Identify which cell holds the provided text, then report its (x, y) central coordinate. 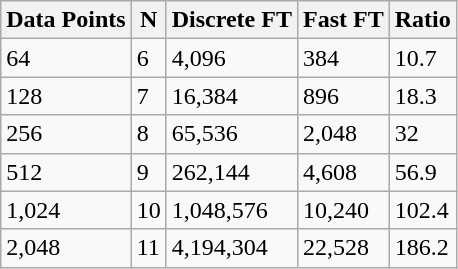
22,528 (343, 248)
8 (148, 134)
Fast FT (343, 20)
384 (343, 58)
1,048,576 (232, 210)
Discrete FT (232, 20)
4,096 (232, 58)
9 (148, 172)
32 (422, 134)
56.9 (422, 172)
896 (343, 96)
10.7 (422, 58)
7 (148, 96)
4,194,304 (232, 248)
262,144 (232, 172)
64 (66, 58)
Ratio (422, 20)
512 (66, 172)
1,024 (66, 210)
186.2 (422, 248)
16,384 (232, 96)
11 (148, 248)
128 (66, 96)
6 (148, 58)
N (148, 20)
10,240 (343, 210)
256 (66, 134)
65,536 (232, 134)
10 (148, 210)
Data Points (66, 20)
18.3 (422, 96)
4,608 (343, 172)
102.4 (422, 210)
